Extract the (X, Y) coordinate from the center of the cell holding the provided text.  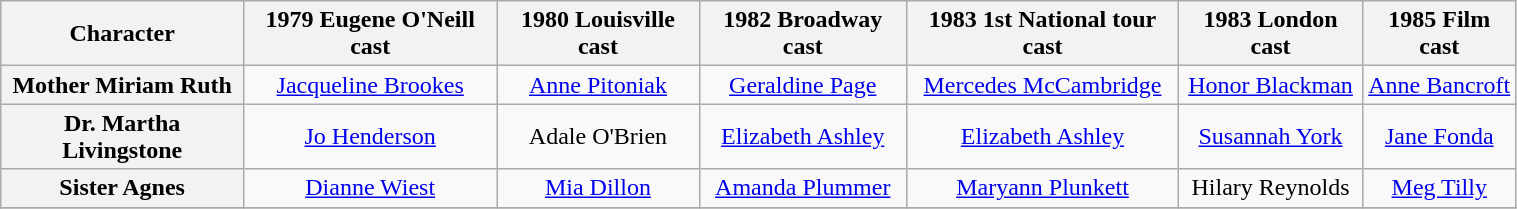
1983 London cast (1271, 34)
Maryann Plunkett (1042, 188)
Dianne Wiest (370, 188)
Mercedes McCambridge (1042, 85)
1982 Broadway cast (802, 34)
Susannah York (1271, 136)
Hilary Reynolds (1271, 188)
1985 Film cast (1439, 34)
Jane Fonda (1439, 136)
1983 1st National tour cast (1042, 34)
1980 Louisville cast (598, 34)
Anne Pitoniak (598, 85)
Mia Dillon (598, 188)
Honor Blackman (1271, 85)
Jacqueline Brookes (370, 85)
Amanda Plummer (802, 188)
Dr. Martha Livingstone (122, 136)
Anne Bancroft (1439, 85)
Geraldine Page (802, 85)
Adale O'Brien (598, 136)
Sister Agnes (122, 188)
Mother Miriam Ruth (122, 85)
1979 Eugene O'Neill cast (370, 34)
Character (122, 34)
Meg Tilly (1439, 188)
Jo Henderson (370, 136)
